Extract the (X, Y) coordinate from the center of the cell holding the provided text.  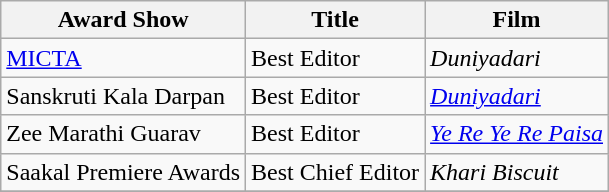
Zee Marathi Guarav (124, 134)
Film (517, 20)
Saakal Premiere Awards (124, 172)
Khari Biscuit (517, 172)
Ye Re Ye Re Paisa (517, 134)
Sanskruti Kala Darpan (124, 96)
Award Show (124, 20)
Title (336, 20)
Best Chief Editor (336, 172)
MICTA (124, 58)
